Return (X, Y) of the center of cell containing provided text 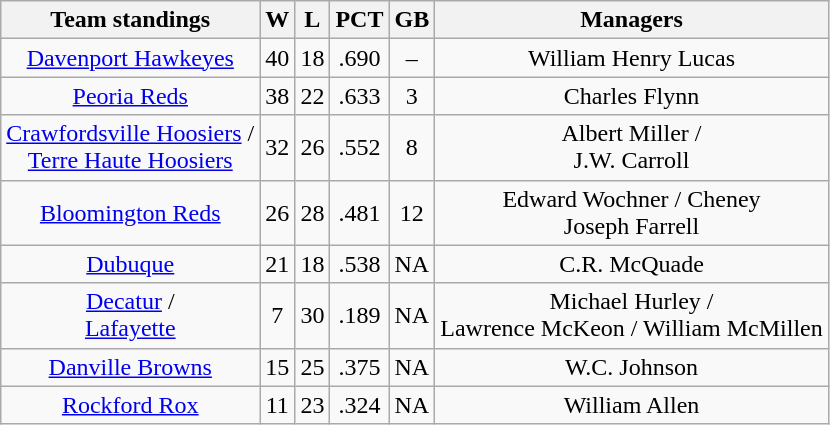
Rockford Rox (130, 405)
L (312, 20)
.324 (360, 405)
23 (312, 405)
.189 (360, 316)
William Allen (632, 405)
40 (278, 58)
PCT (360, 20)
Decatur / Lafayette (130, 316)
Crawfordsville Hoosiers /Terre Haute Hoosiers (130, 148)
.690 (360, 58)
GB (412, 20)
22 (312, 96)
38 (278, 96)
.375 (360, 367)
Charles Flynn (632, 96)
Managers (632, 20)
12 (412, 212)
Team standings (130, 20)
21 (278, 264)
C.R. McQuade (632, 264)
.552 (360, 148)
3 (412, 96)
Davenport Hawkeyes (130, 58)
7 (278, 316)
32 (278, 148)
W (278, 20)
15 (278, 367)
Edward Wochner / Cheney Joseph Farrell (632, 212)
8 (412, 148)
Danville Browns (130, 367)
11 (278, 405)
– (412, 58)
Dubuque (130, 264)
.633 (360, 96)
Albert Miller / J.W. Carroll (632, 148)
.481 (360, 212)
25 (312, 367)
.538 (360, 264)
Bloomington Reds (130, 212)
William Henry Lucas (632, 58)
W.C. Johnson (632, 367)
30 (312, 316)
28 (312, 212)
Michael Hurley /Lawrence McKeon / William McMillen (632, 316)
Peoria Reds (130, 96)
